Locate the cell with the specified text and output its (X, Y) center coordinate. 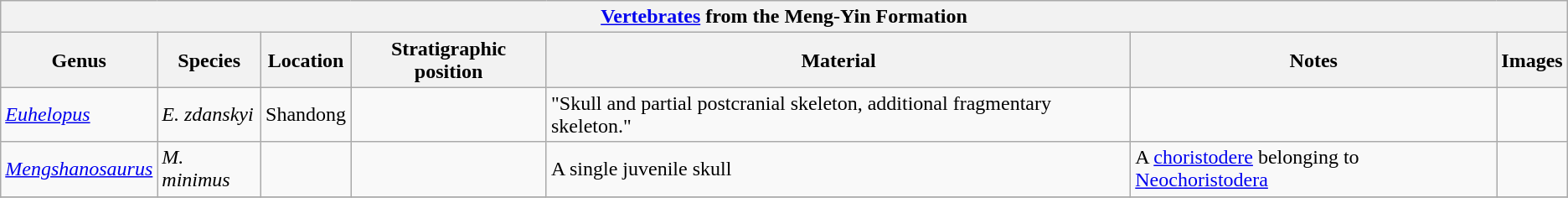
Notes (1313, 60)
A single juvenile skull (838, 169)
Euhelopus (79, 114)
"Skull and partial postcranial skeleton, additional fragmentary skeleton." (838, 114)
Vertebrates from the Meng-Yin Formation (784, 17)
Images (1532, 60)
M. minimus (209, 169)
E. zdanskyi (209, 114)
Mengshanosaurus (79, 169)
Location (307, 60)
A choristodere belonging to Neochoristodera (1313, 169)
Stratigraphic position (449, 60)
Genus (79, 60)
Species (209, 60)
Material (838, 60)
Shandong (307, 114)
